Provide the [x, y] coordinate of the cell's center where the given text is located.  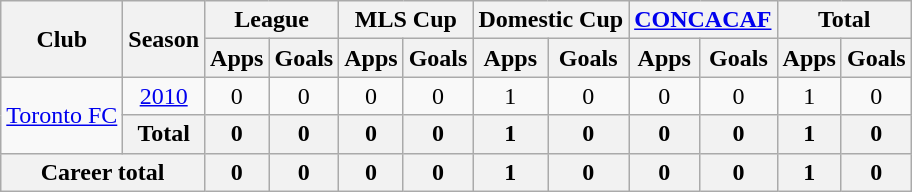
Club [62, 39]
MLS Cup [406, 20]
Domestic Cup [551, 20]
League [272, 20]
Toronto FC [62, 115]
2010 [164, 96]
Season [164, 39]
CONCACAF [703, 20]
Career total [103, 172]
